Determine the [x, y] coordinate at the center of the cell enclosing the given text.  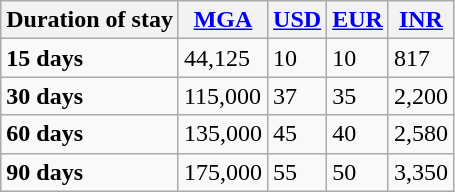
90 days [90, 172]
45 [298, 134]
40 [358, 134]
44,125 [222, 58]
INR [420, 20]
3,350 [420, 172]
55 [298, 172]
EUR [358, 20]
2,200 [420, 96]
37 [298, 96]
MGA [222, 20]
817 [420, 58]
175,000 [222, 172]
30 days [90, 96]
135,000 [222, 134]
2,580 [420, 134]
50 [358, 172]
35 [358, 96]
60 days [90, 134]
115,000 [222, 96]
Duration of stay [90, 20]
USD [298, 20]
15 days [90, 58]
